Search for the cell housing the specified text and yield its (x, y) center coordinate. 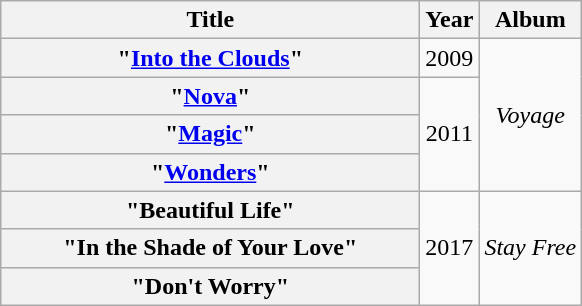
"Nova" (210, 96)
2017 (450, 248)
Stay Free (530, 248)
"In the Shade of Your Love" (210, 248)
"Magic" (210, 134)
"Beautiful Life" (210, 210)
Voyage (530, 115)
2011 (450, 134)
Album (530, 20)
Title (210, 20)
"Wonders" (210, 172)
"Don't Worry" (210, 286)
Year (450, 20)
"Into the Clouds" (210, 58)
2009 (450, 58)
